Detect which cell encompasses the target text, then output its (X, Y) center coordinate. 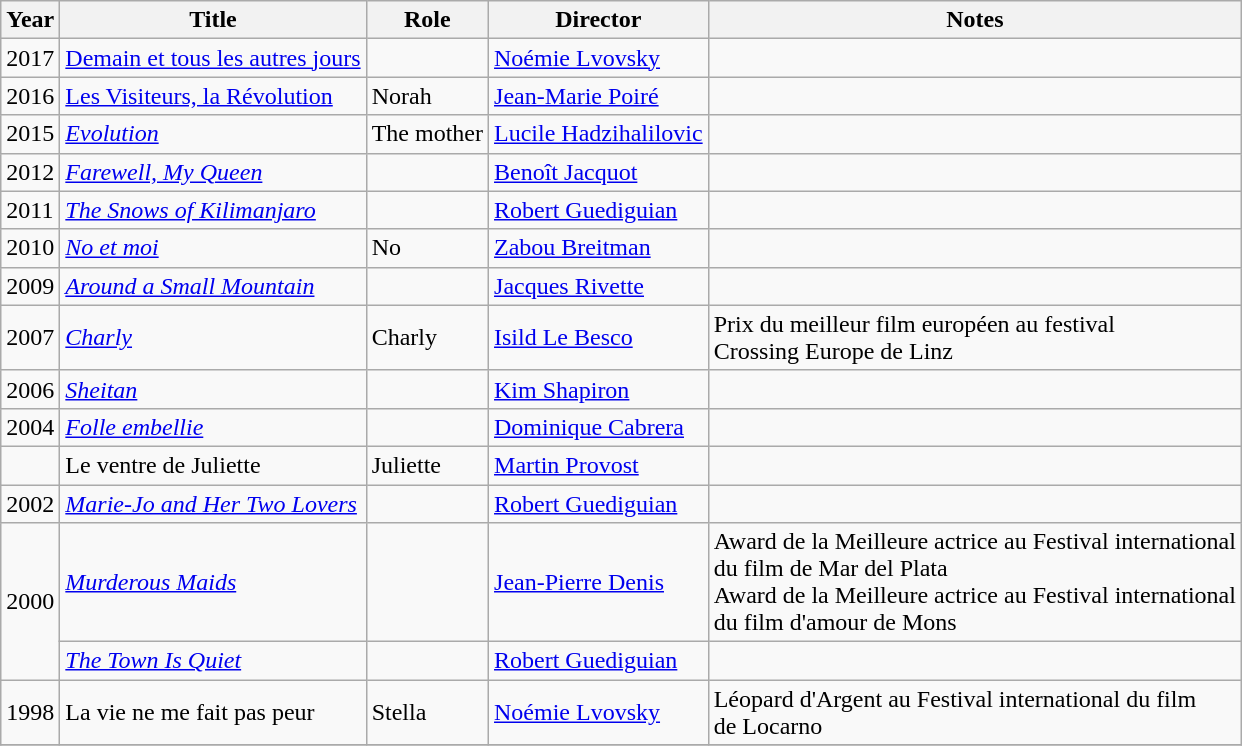
Zabou Breitman (599, 248)
Farewell, My Queen (213, 172)
Jacques Rivette (599, 286)
1998 (30, 712)
Norah (427, 96)
Director (599, 20)
The Snows of Kilimanjaro (213, 210)
2004 (30, 427)
2011 (30, 210)
Le ventre de Juliette (213, 465)
Title (213, 20)
Jean-Marie Poiré (599, 96)
The Town Is Quiet (213, 661)
2002 (30, 503)
2000 (30, 602)
2009 (30, 286)
2017 (30, 58)
Marie-Jo and Her Two Lovers (213, 503)
Year (30, 20)
2016 (30, 96)
2007 (30, 338)
Murderous Maids (213, 582)
2006 (30, 389)
Martin Provost (599, 465)
Demain et tous les autres jours (213, 58)
Jean-Pierre Denis (599, 582)
Evolution (213, 134)
Les Visiteurs, la Révolution (213, 96)
Around a Small Mountain (213, 286)
Kim Shapiron (599, 389)
No (427, 248)
Dominique Cabrera (599, 427)
Notes (974, 20)
Prix du meilleur film européen au festivalCrossing Europe de Linz (974, 338)
2010 (30, 248)
2012 (30, 172)
Juliette (427, 465)
La vie ne me fait pas peur (213, 712)
Lucile Hadzihalilovic (599, 134)
Role (427, 20)
Léopard d'Argent au Festival international du filmde Locarno (974, 712)
No et moi (213, 248)
Stella (427, 712)
Isild Le Besco (599, 338)
2015 (30, 134)
Benoît Jacquot (599, 172)
Sheitan (213, 389)
The mother (427, 134)
Folle embellie (213, 427)
